Scan for the cell matching the given text and deliver its (x, y) coordinate at center. 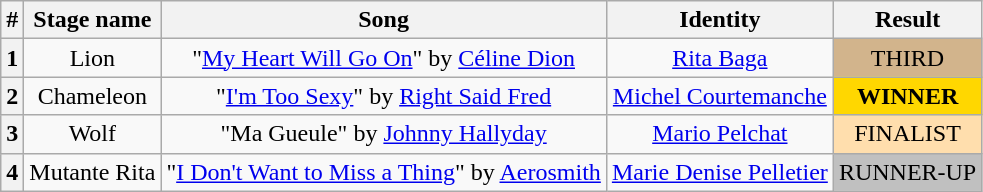
Rita Baga (720, 58)
Wolf (92, 134)
"I'm Too Sexy" by Right Said Fred (384, 96)
Stage name (92, 20)
3 (12, 134)
"Ma Gueule" by Johnny Hallyday (384, 134)
"I Don't Want to Miss a Thing" by Aerosmith (384, 172)
RUNNER-UP (907, 172)
4 (12, 172)
Song (384, 20)
1 (12, 58)
2 (12, 96)
Lion (92, 58)
Identity (720, 20)
Chameleon (92, 96)
Marie Denise Pelletier (720, 172)
WINNER (907, 96)
"My Heart Will Go On" by Céline Dion (384, 58)
THIRD (907, 58)
Result (907, 20)
Mutante Rita (92, 172)
# (12, 20)
Michel Courtemanche (720, 96)
Mario Pelchat (720, 134)
FINALIST (907, 134)
